Capture the cell that displays the provided text and extract its [X, Y] central coordinate. 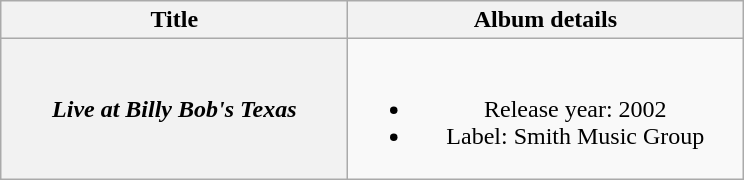
Release year: 2002Label: Smith Music Group [546, 109]
Live at Billy Bob's Texas [174, 109]
Title [174, 20]
Album details [546, 20]
